From the cell containing the given text, extract its center point as (X, Y) coordinate. 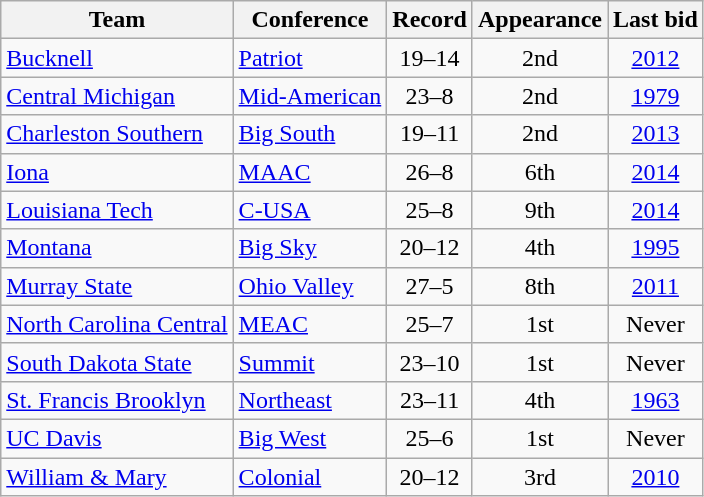
19–11 (430, 134)
19–14 (430, 58)
Iona (117, 172)
Conference (310, 20)
Appearance (540, 20)
23–8 (430, 96)
23–10 (430, 362)
25–8 (430, 210)
2013 (656, 134)
Louisiana Tech (117, 210)
2012 (656, 58)
9th (540, 210)
C-USA (310, 210)
Big Sky (310, 248)
Northeast (310, 400)
8th (540, 286)
26–8 (430, 172)
Central Michigan (117, 96)
South Dakota State (117, 362)
23–11 (430, 400)
North Carolina Central (117, 324)
Record (430, 20)
1979 (656, 96)
Big South (310, 134)
Ohio Valley (310, 286)
6th (540, 172)
Last bid (656, 20)
Charleston Southern (117, 134)
3rd (540, 477)
25–7 (430, 324)
Montana (117, 248)
William & Mary (117, 477)
2010 (656, 477)
Patriot (310, 58)
Bucknell (117, 58)
25–6 (430, 438)
Summit (310, 362)
1995 (656, 248)
UC Davis (117, 438)
MEAC (310, 324)
Murray State (117, 286)
Team (117, 20)
1963 (656, 400)
St. Francis Brooklyn (117, 400)
Big West (310, 438)
Colonial (310, 477)
27–5 (430, 286)
Mid-American (310, 96)
2011 (656, 286)
MAAC (310, 172)
